Locate the cell with the specified text and output its [x, y] center coordinate. 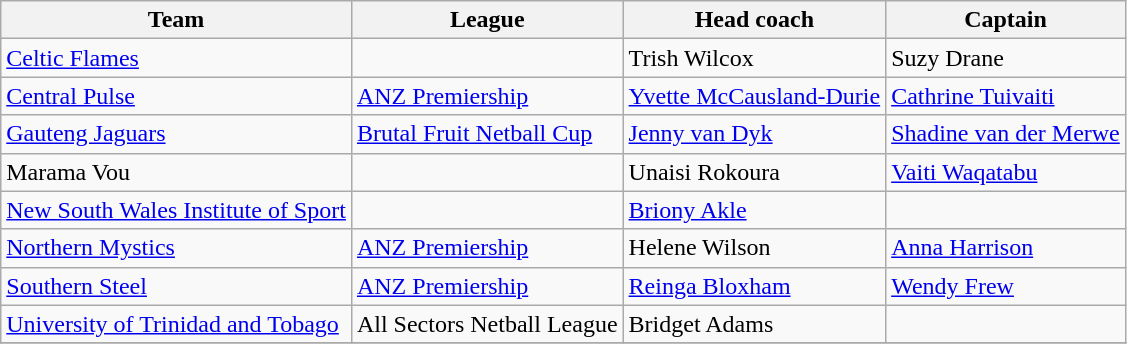
Briony Akle [754, 210]
Southern Steel [176, 286]
Team [176, 20]
Shadine van der Merwe [1006, 134]
Suzy Drane [1006, 58]
League [487, 20]
Vaiti Waqatabu [1006, 172]
Anna Harrison [1006, 248]
Gauteng Jaguars [176, 134]
Wendy Frew [1006, 286]
Celtic Flames [176, 58]
Unaisi Rokoura [754, 172]
Trish Wilcox [754, 58]
Helene Wilson [754, 248]
Brutal Fruit Netball Cup [487, 134]
Reinga Bloxham [754, 286]
Marama Vou [176, 172]
Head coach [754, 20]
New South Wales Institute of Sport [176, 210]
All Sectors Netball League [487, 324]
Bridget Adams [754, 324]
Northern Mystics [176, 248]
Jenny van Dyk [754, 134]
University of Trinidad and Tobago [176, 324]
Yvette McCausland-Durie [754, 96]
Captain [1006, 20]
Cathrine Tuivaiti [1006, 96]
Central Pulse [176, 96]
